Return the (x, y) coordinate for the center point of the cell that contains the specified text.  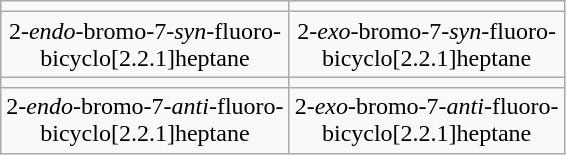
2-exo-bromo-7-anti-fluoro-bicyclo[2.2.1]heptane (426, 120)
2-endo-bromo-7-anti-fluoro-bicyclo[2.2.1]heptane (145, 120)
2-exo-bromo-7-syn-fluoro-bicyclo[2.2.1]heptane (426, 44)
2-endo-bromo-7-syn-fluoro-bicyclo[2.2.1]heptane (145, 44)
